Capture the cell that displays the provided text and extract its (x, y) central coordinate. 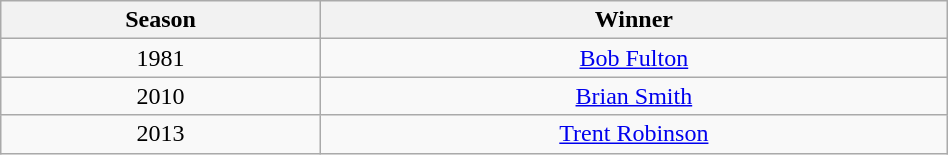
Brian Smith (634, 96)
1981 (161, 58)
Season (161, 20)
2013 (161, 134)
Bob Fulton (634, 58)
Winner (634, 20)
2010 (161, 96)
Trent Robinson (634, 134)
